Return the (X, Y) coordinate for the center point of the cell that contains the specified text.  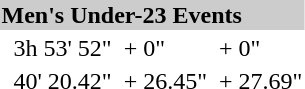
3h 53' 52" (62, 48)
Men's Under-23 Events (152, 15)
